Detect which cell encompasses the target text, then output its (X, Y) center coordinate. 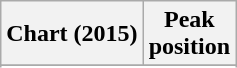
Peakposition (189, 34)
Chart (2015) (72, 34)
